Locate the cell with the specified text and output its [X, Y] center coordinate. 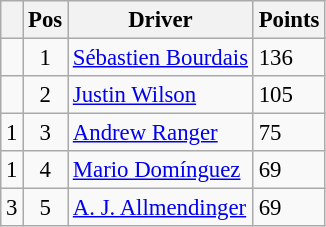
A. J. Allmendinger [161, 208]
Driver [161, 20]
Justin Wilson [161, 95]
4 [46, 170]
Sébastien Bourdais [161, 58]
Points [288, 20]
2 [46, 95]
136 [288, 58]
Andrew Ranger [161, 133]
75 [288, 133]
105 [288, 95]
5 [46, 208]
Mario Domínguez [161, 170]
Pos [46, 20]
